From the cell containing the given text, extract its center point as [x, y] coordinate. 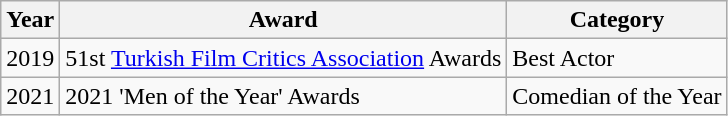
2019 [30, 58]
2021 'Men of the Year' Awards [284, 96]
51st Turkish Film Critics Association Awards [284, 58]
Comedian of the Year [617, 96]
Year [30, 20]
Award [284, 20]
Best Actor [617, 58]
Category [617, 20]
2021 [30, 96]
